Return the (X, Y) coordinate for the center point of the cell that contains the specified text.  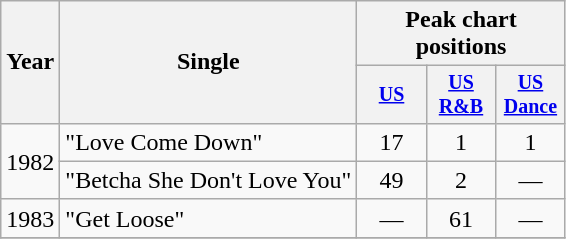
Peak chart positions (461, 34)
USR&B (460, 94)
US (392, 94)
Year (30, 62)
61 (460, 218)
1982 (30, 161)
USDance (530, 94)
Single (208, 62)
17 (392, 142)
"Love Come Down" (208, 142)
2 (460, 180)
1983 (30, 218)
"Betcha She Don't Love You" (208, 180)
49 (392, 180)
"Get Loose" (208, 218)
